Extract the [x, y] coordinate from the center of the cell holding the provided text.  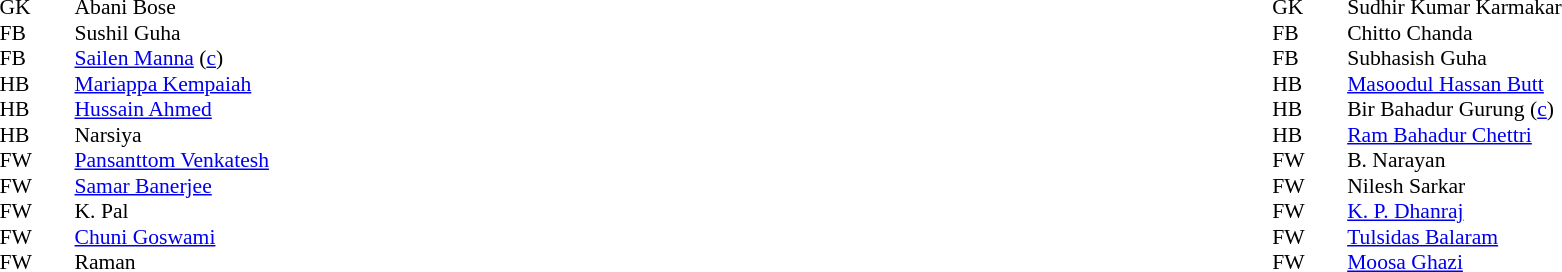
Ram Bahadur Chettri [1454, 135]
K. Pal [171, 211]
Chitto Chanda [1454, 33]
Chuni Goswami [171, 237]
Sushil Guha [171, 33]
K. P. Dhanraj [1454, 211]
Samar Banerjee [171, 186]
Narsiya [171, 135]
B. Narayan [1454, 161]
Pansanttom Venkatesh [171, 161]
Masoodul Hassan Butt [1454, 84]
Tulsidas Balaram [1454, 237]
Nilesh Sarkar [1454, 186]
Sailen Manna (c) [171, 59]
Hussain Ahmed [171, 109]
Subhasish Guha [1454, 59]
Bir Bahadur Gurung (c) [1454, 109]
Mariappa Kempaiah [171, 84]
